For the text-containing cell, return its midpoint in (X, Y) coordinate format. 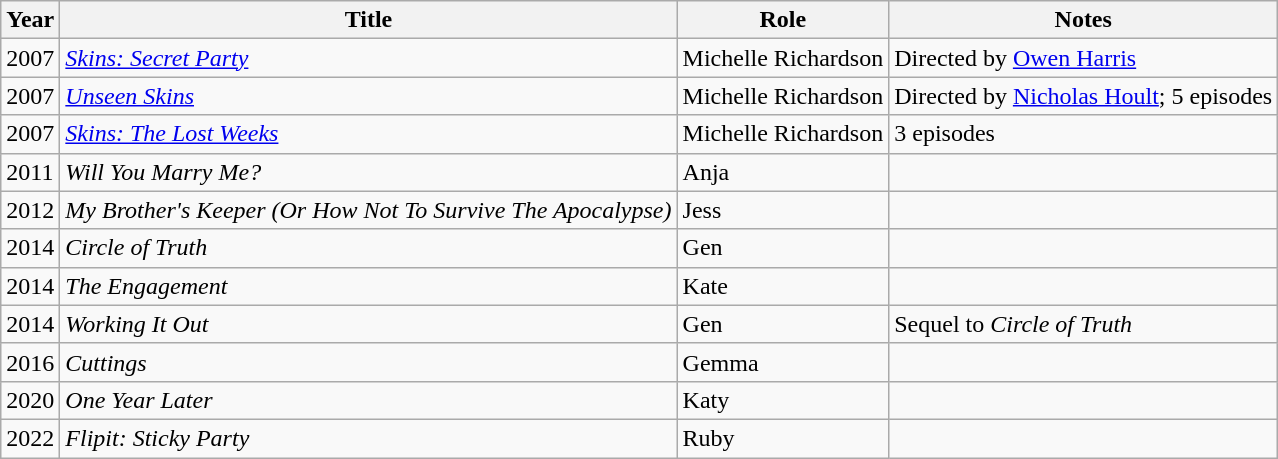
Jess (783, 210)
Year (30, 20)
2020 (30, 400)
Cuttings (368, 362)
2022 (30, 438)
The Engagement (368, 286)
Katy (783, 400)
Circle of Truth (368, 248)
One Year Later (368, 400)
My Brother's Keeper (Or How Not To Survive The Apocalypse) (368, 210)
Skins: The Lost Weeks (368, 134)
Anja (783, 172)
Working It Out (368, 324)
2012 (30, 210)
Ruby (783, 438)
Skins: Secret Party (368, 58)
Notes (1084, 20)
Flipit: Sticky Party (368, 438)
Directed by Nicholas Hoult; 5 episodes (1084, 96)
Directed by Owen Harris (1084, 58)
2011 (30, 172)
Sequel to Circle of Truth (1084, 324)
Unseen Skins (368, 96)
Role (783, 20)
Title (368, 20)
Kate (783, 286)
Gemma (783, 362)
3 episodes (1084, 134)
2016 (30, 362)
Will You Marry Me? (368, 172)
